Extract the [x, y] coordinate from the center of the cell holding the provided text.  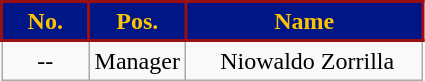
-- [46, 60]
Name [304, 22]
No. [46, 22]
Manager [137, 60]
Niowaldo Zorrilla [304, 60]
Pos. [137, 22]
